Detect which cell encompasses the target text, then output its [x, y] center coordinate. 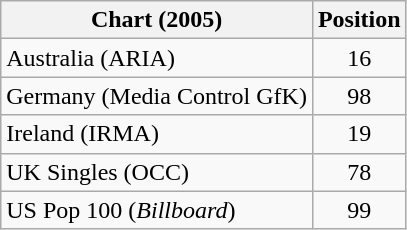
19 [359, 134]
Ireland (IRMA) [157, 134]
Position [359, 20]
US Pop 100 (Billboard) [157, 210]
78 [359, 172]
16 [359, 58]
99 [359, 210]
Chart (2005) [157, 20]
Germany (Media Control GfK) [157, 96]
98 [359, 96]
UK Singles (OCC) [157, 172]
Australia (ARIA) [157, 58]
